Capture the cell that displays the provided text and extract its (x, y) central coordinate. 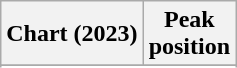
Peakposition (189, 34)
Chart (2023) (72, 34)
